Locate the cell with the specified text and output its (x, y) center coordinate. 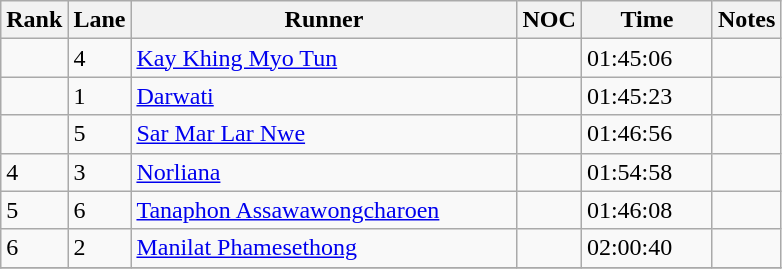
Norliana (324, 172)
NOC (549, 20)
1 (100, 96)
01:46:08 (646, 210)
Sar Mar Lar Nwe (324, 134)
01:54:58 (646, 172)
3 (100, 172)
Tanaphon Assawawongcharoen (324, 210)
Darwati (324, 96)
Runner (324, 20)
Manilat Phamesethong (324, 248)
01:45:23 (646, 96)
Lane (100, 20)
01:46:56 (646, 134)
Time (646, 20)
Rank (34, 20)
2 (100, 248)
Notes (746, 20)
02:00:40 (646, 248)
01:45:06 (646, 58)
Kay Khing Myo Tun (324, 58)
